Identify which cell holds the provided text, then report its [x, y] central coordinate. 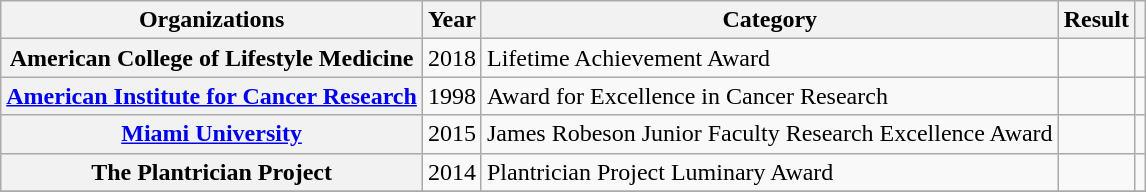
1998 [452, 96]
Organizations [212, 20]
Miami University [212, 134]
American College of Lifestyle Medicine [212, 58]
Award for Excellence in Cancer Research [770, 96]
2015 [452, 134]
James Robeson Junior Faculty Research Excellence Award [770, 134]
2014 [452, 172]
American Institute for Cancer Research [212, 96]
Year [452, 20]
Category [770, 20]
The Plantrician Project [212, 172]
2018 [452, 58]
Lifetime Achievement Award [770, 58]
Result [1096, 20]
Plantrician Project Luminary Award [770, 172]
